Identify which cell holds the provided text, then report its [X, Y] central coordinate. 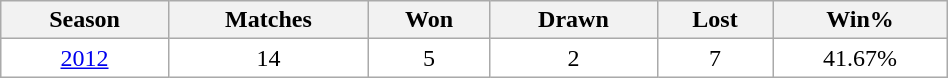
Season [85, 20]
Matches [268, 20]
41.67% [860, 58]
Lost [715, 20]
2012 [85, 58]
14 [268, 58]
7 [715, 58]
Drawn [574, 20]
Won [430, 20]
2 [574, 58]
5 [430, 58]
Win% [860, 20]
